Provide the (x, y) coordinate of the cell's center where the given text is located.  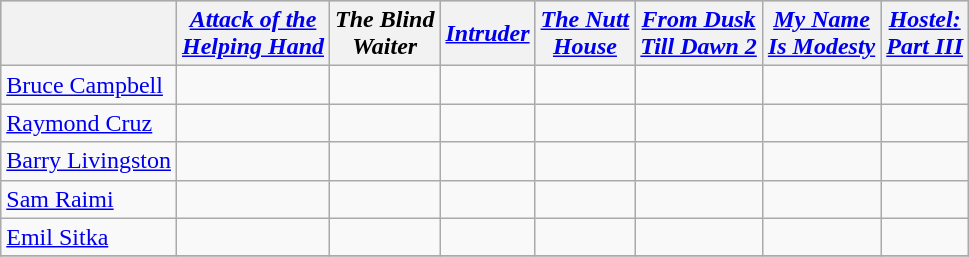
The NuttHouse (585, 34)
Emil Sitka (89, 237)
Bruce Campbell (89, 85)
Hostel:Part III (925, 34)
Raymond Cruz (89, 123)
My NameIs Modesty (821, 34)
Intruder (488, 34)
Barry Livingston (89, 161)
The BlindWaiter (385, 34)
From DuskTill Dawn 2 (699, 34)
Sam Raimi (89, 199)
Attack of theHelping Hand (252, 34)
